Output the (X, Y) coordinate of the center of the cell containing the given text.  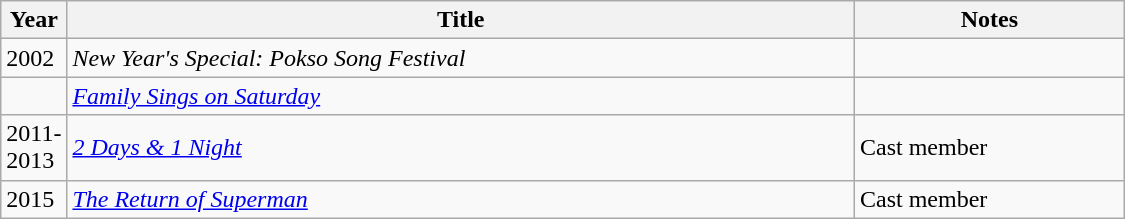
Year (34, 20)
Title (461, 20)
2011-2013 (34, 148)
2 Days & 1 Night (461, 148)
2002 (34, 58)
Family Sings on Saturday (461, 96)
2015 (34, 199)
The Return of Superman (461, 199)
New Year's Special: Pokso Song Festival (461, 58)
Notes (989, 20)
